Scan for the cell matching the given text and deliver its [x, y] coordinate at center. 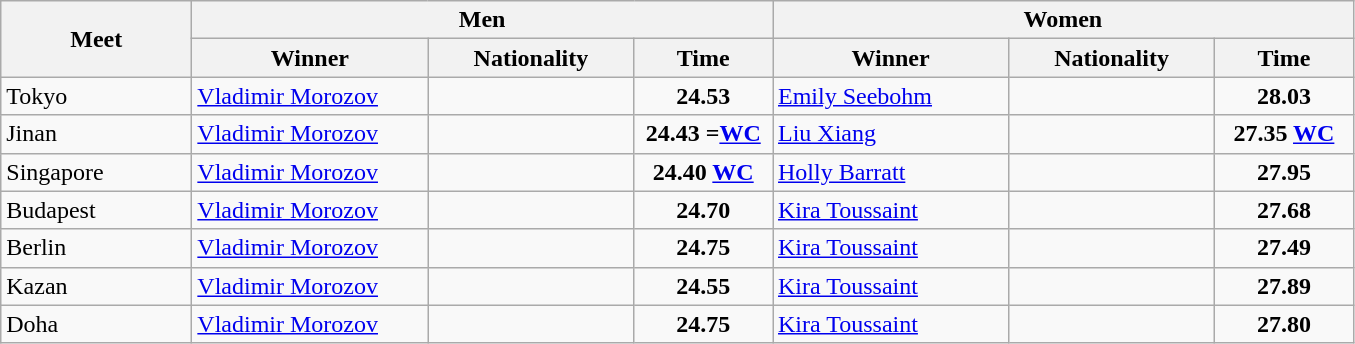
24.55 [704, 286]
Men [482, 20]
Doha [96, 324]
Berlin [96, 248]
24.53 [704, 96]
24.40 WC [704, 172]
Holly Barratt [890, 172]
28.03 [1284, 96]
Kazan [96, 286]
Jinan [96, 134]
27.80 [1284, 324]
Emily Seebohm [890, 96]
27.68 [1284, 210]
27.35 WC [1284, 134]
Budapest [96, 210]
Singapore [96, 172]
24.70 [704, 210]
Women [1062, 20]
27.89 [1284, 286]
27.95 [1284, 172]
27.49 [1284, 248]
Tokyo [96, 96]
Liu Xiang [890, 134]
Meet [96, 39]
24.43 =WC [704, 134]
